From the cell containing the given text, extract its center point as (X, Y) coordinate. 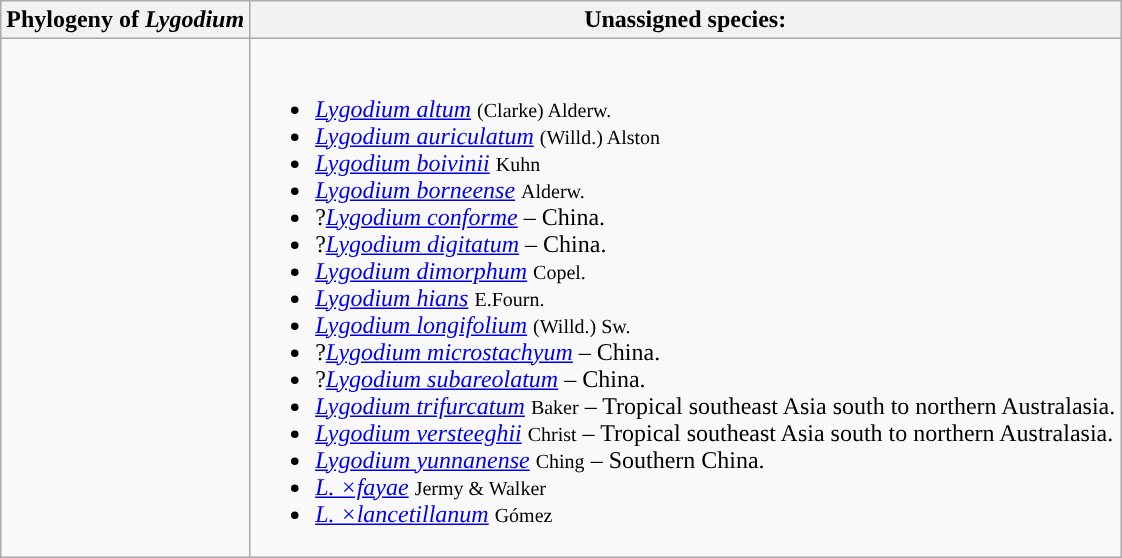
Phylogeny of Lygodium (126, 20)
Unassigned species: (686, 20)
